Return the (X, Y) coordinate for the center point of the cell that contains the specified text.  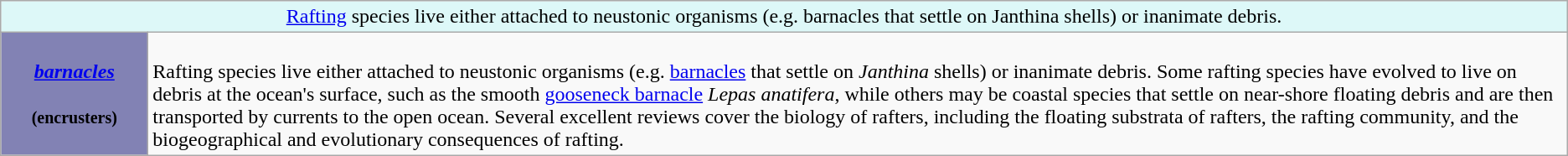
Rafting species live either attached to neustonic organisms (e.g. barnacles that settle on Janthina shells) or inanimate debris. (784, 17)
barnacles(encrusters) (75, 94)
